Determine the [X, Y] coordinate at the center of the cell enclosing the given text.  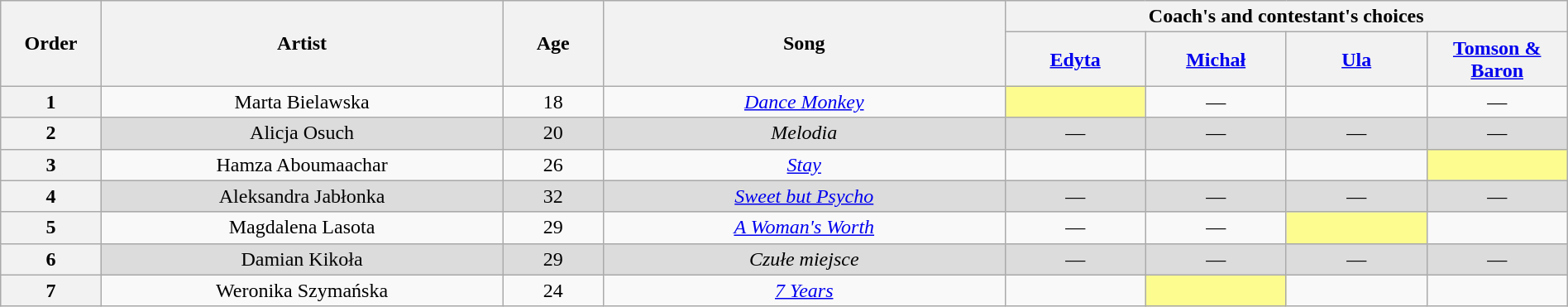
32 [552, 196]
Age [552, 43]
Damian Kikoła [302, 259]
1 [51, 102]
Dance Monkey [804, 102]
18 [552, 102]
5 [51, 228]
Michał [1216, 60]
Stay [804, 165]
Order [51, 43]
3 [51, 165]
Artist [302, 43]
Sweet but Psycho [804, 196]
Song [804, 43]
Ula [1356, 60]
26 [552, 165]
Coach's and contestant's choices [1286, 17]
Magdalena Lasota [302, 228]
4 [51, 196]
Marta Bielawska [302, 102]
6 [51, 259]
Tomson & Baron [1497, 60]
20 [552, 133]
Melodia [804, 133]
Alicja Osuch [302, 133]
Aleksandra Jabłonka [302, 196]
24 [552, 290]
Weronika Szymańska [302, 290]
Edyta [1075, 60]
Czułe miejsce [804, 259]
7 Years [804, 290]
Hamza Aboumaachar [302, 165]
2 [51, 133]
7 [51, 290]
A Woman's Worth [804, 228]
